Locate the cell with the specified text and output its (X, Y) center coordinate. 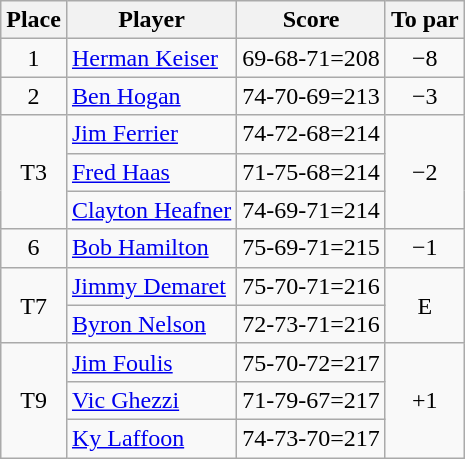
74-70-69=213 (312, 96)
To par (424, 20)
74-73-70=217 (312, 438)
2 (34, 96)
Jimmy Demaret (151, 286)
Clayton Heafner (151, 210)
Player (151, 20)
71-79-67=217 (312, 400)
Ky Laffoon (151, 438)
Score (312, 20)
T7 (34, 305)
75-70-71=216 (312, 286)
72-73-71=216 (312, 324)
71-75-68=214 (312, 172)
6 (34, 248)
Byron Nelson (151, 324)
Fred Haas (151, 172)
−3 (424, 96)
−2 (424, 172)
T9 (34, 400)
Jim Foulis (151, 362)
75-70-72=217 (312, 362)
69-68-71=208 (312, 58)
−1 (424, 248)
+1 (424, 400)
74-72-68=214 (312, 134)
−8 (424, 58)
Herman Keiser (151, 58)
Bob Hamilton (151, 248)
Place (34, 20)
E (424, 305)
Ben Hogan (151, 96)
74-69-71=214 (312, 210)
Vic Ghezzi (151, 400)
Jim Ferrier (151, 134)
1 (34, 58)
T3 (34, 172)
75-69-71=215 (312, 248)
